Find where the given text appears and provide that cell's center as [X, Y] coordinate. 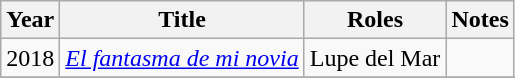
Lupe del Mar [375, 58]
Title [182, 20]
El fantasma de mi novia [182, 58]
Roles [375, 20]
Notes [480, 20]
2018 [30, 58]
Year [30, 20]
